Return (x, y) of the center of cell containing provided text 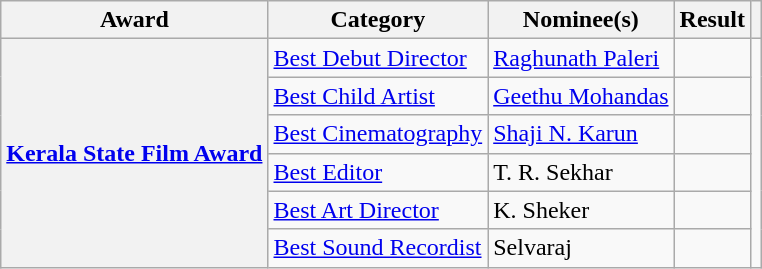
Selvaraj (581, 248)
T. R. Sekhar (581, 172)
K. Sheker (581, 210)
Result (712, 20)
Raghunath Paleri (581, 58)
Best Art Director (378, 210)
Best Child Artist (378, 96)
Best Cinematography (378, 134)
Geethu Mohandas (581, 96)
Best Sound Recordist (378, 248)
Kerala State Film Award (134, 153)
Nominee(s) (581, 20)
Best Debut Director (378, 58)
Best Editor (378, 172)
Award (134, 20)
Shaji N. Karun (581, 134)
Category (378, 20)
